Capture the cell that displays the provided text and extract its (x, y) central coordinate. 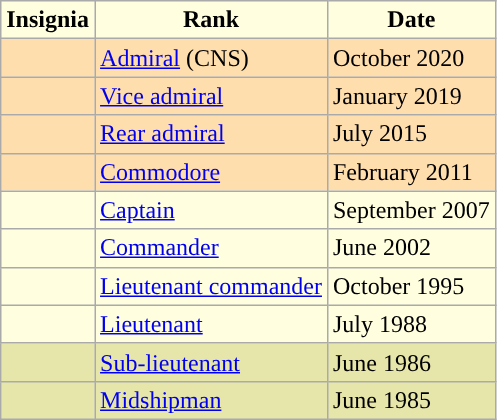
June 1986 (411, 362)
October 2020 (411, 58)
Sub-lieutenant (212, 362)
Date (411, 20)
Commodore (212, 172)
January 2019 (411, 96)
Captain (212, 210)
October 1995 (411, 286)
February 2011 (411, 172)
June 2002 (411, 248)
July 2015 (411, 134)
Lieutenant commander (212, 286)
Rank (212, 20)
September 2007 (411, 210)
Admiral (CNS) (212, 58)
June 1985 (411, 400)
Rear admiral (212, 134)
Vice admiral (212, 96)
Lieutenant (212, 324)
Commander (212, 248)
Midshipman (212, 400)
Insignia (48, 20)
July 1988 (411, 324)
